Identify which cell holds the provided text, then report its [x, y] central coordinate. 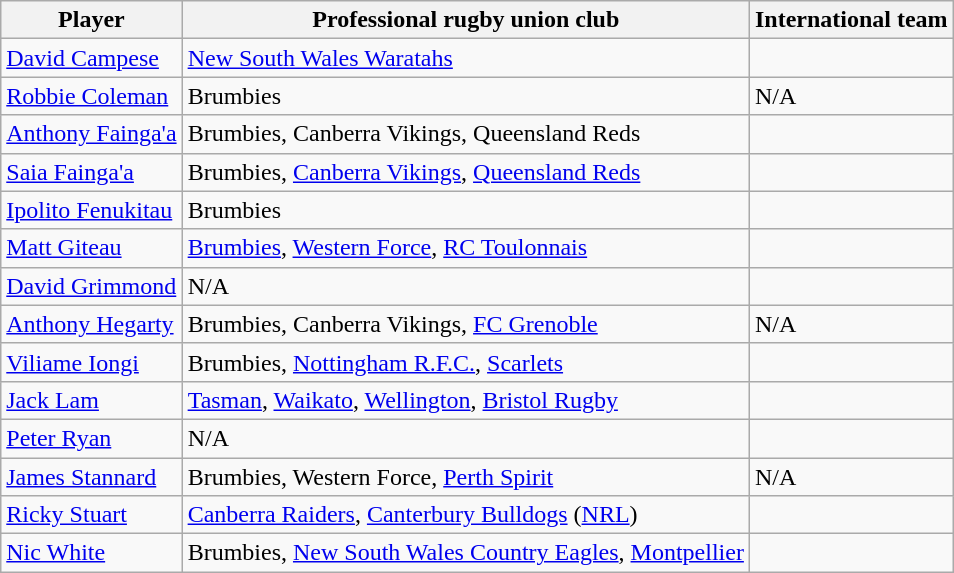
Brumbies, Western Force, Perth Spirit [466, 477]
Matt Giteau [92, 248]
Jack Lam [92, 400]
Anthony Fainga'a [92, 134]
Canberra Raiders, Canterbury Bulldogs (NRL) [466, 515]
Peter Ryan [92, 438]
Brumbies, New South Wales Country Eagles, Montpellier [466, 553]
Brumbies, Western Force, RC Toulonnais [466, 248]
New South Wales Waratahs [466, 58]
Anthony Hegarty [92, 324]
Ipolito Fenukitau [92, 210]
Ricky Stuart [92, 515]
Tasman, Waikato, Wellington, Bristol Rugby [466, 400]
Viliame Iongi [92, 362]
Brumbies, Nottingham R.F.C., Scarlets [466, 362]
Brumbies, Canberra Vikings, FC Grenoble [466, 324]
International team [851, 20]
Nic White [92, 553]
David Campese [92, 58]
Robbie Coleman [92, 96]
Player [92, 20]
James Stannard [92, 477]
Professional rugby union club [466, 20]
David Grimmond [92, 286]
Saia Fainga'a [92, 172]
